Capture the cell that displays the provided text and extract its (x, y) central coordinate. 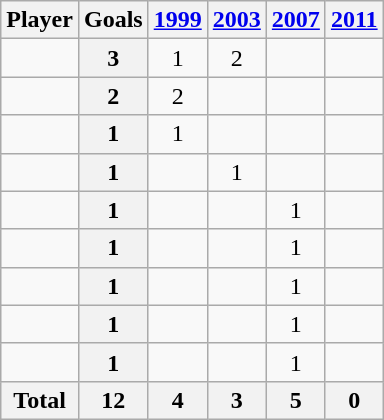
2011 (354, 20)
12 (113, 400)
0 (354, 400)
1999 (178, 20)
4 (178, 400)
Player (40, 20)
2007 (296, 20)
5 (296, 400)
2003 (236, 20)
Total (40, 400)
Goals (113, 20)
